Provide the [X, Y] coordinate of the cell's center where the given text is located.  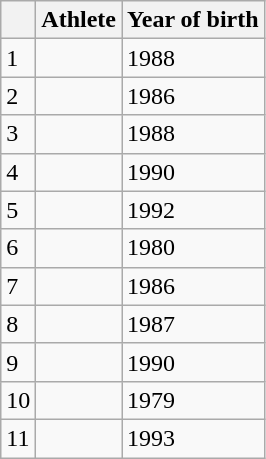
6 [18, 248]
1993 [194, 438]
1980 [194, 248]
3 [18, 134]
7 [18, 286]
11 [18, 438]
2 [18, 96]
1 [18, 58]
8 [18, 324]
1992 [194, 210]
10 [18, 400]
1979 [194, 400]
9 [18, 362]
Year of birth [194, 20]
5 [18, 210]
1987 [194, 324]
4 [18, 172]
Athlete [79, 20]
